Find where the given text appears and provide that cell's center as (X, Y) coordinate. 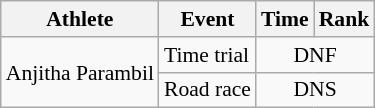
DNS (315, 90)
Rank (344, 19)
Event (208, 19)
Time (285, 19)
Anjitha Parambil (80, 72)
Road race (208, 90)
DNF (315, 55)
Time trial (208, 55)
Athlete (80, 19)
